For the text-containing cell, return its midpoint in [X, Y] coordinate format. 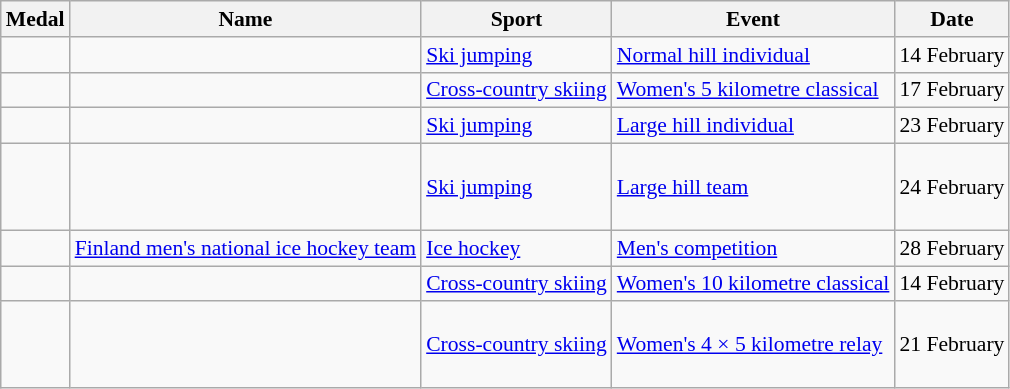
Ice hockey [516, 248]
21 February [952, 346]
Large hill team [754, 188]
Women's 10 kilometre classical [754, 284]
Event [754, 19]
Women's 4 × 5 kilometre relay [754, 346]
23 February [952, 126]
Women's 5 kilometre classical [754, 90]
24 February [952, 188]
Date [952, 19]
Sport [516, 19]
Medal [36, 19]
28 February [952, 248]
Normal hill individual [754, 55]
17 February [952, 90]
Large hill individual [754, 126]
Finland men's national ice hockey team [246, 248]
Name [246, 19]
Men's competition [754, 248]
